Determine the (X, Y) coordinate at the center of the cell enclosing the given text.  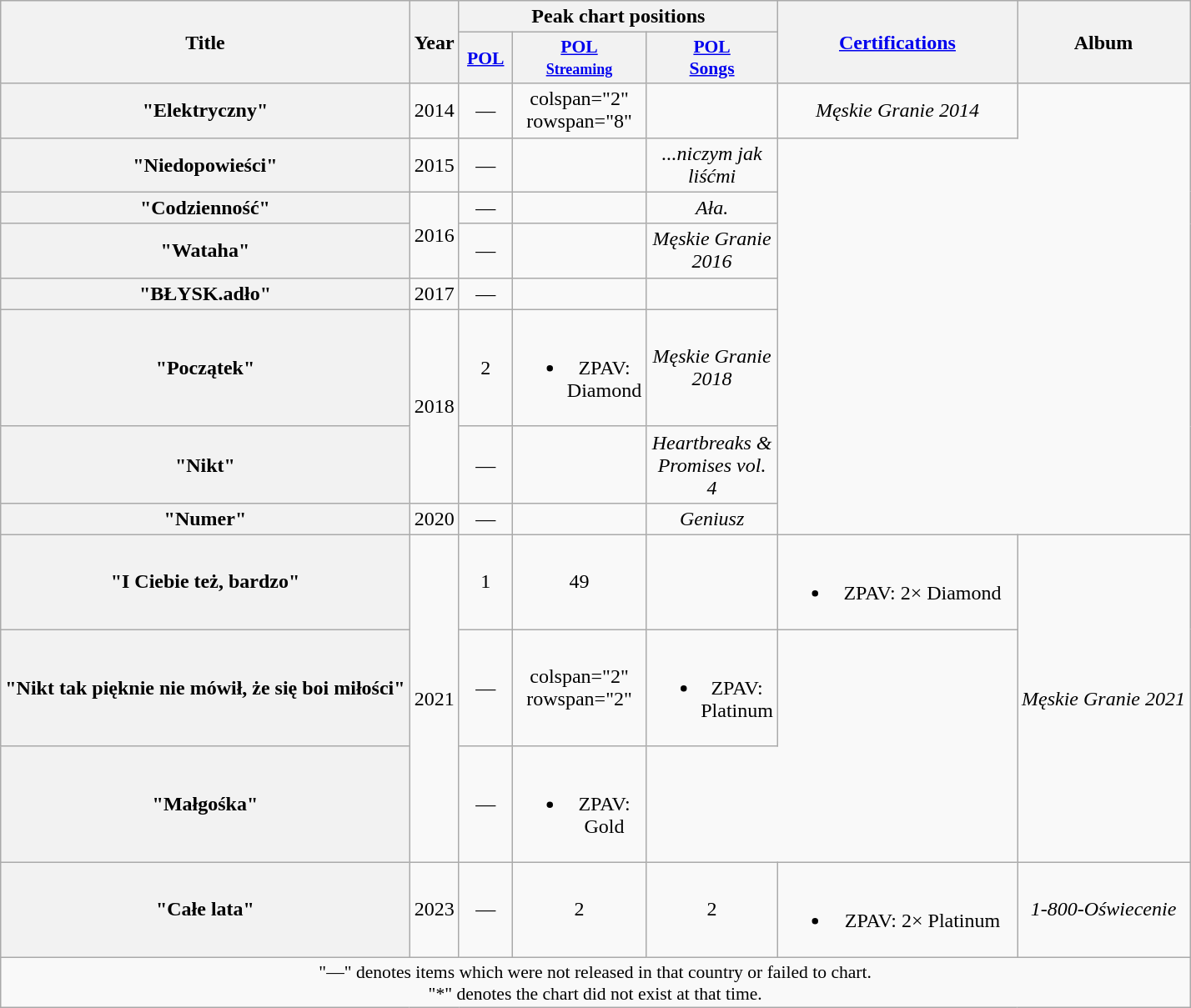
2015 (434, 165)
49 (579, 582)
"Elektryczny" (205, 110)
"Niedopowieści" (205, 165)
2020 (434, 519)
Męskie Granie 2014 (897, 110)
"Codzienność" (205, 208)
POL (485, 58)
"Początek" (205, 368)
Męskie Granie 2018 (712, 368)
Męskie Granie 2021 (1104, 699)
Album (1104, 42)
Title (205, 42)
...niczym jak liśćmi (712, 165)
colspan="2" rowspan="2" (579, 687)
2016 (434, 235)
"Nikt tak pięknie nie mówił, że się boi miłości" (205, 687)
Geniusz (712, 519)
"Nikt" (205, 464)
Peak chart positions (618, 17)
"—" denotes items which were not released in that country or failed to chart."*" denotes the chart did not exist at that time. (595, 982)
Year (434, 42)
ZPAV: Diamond (579, 368)
POLStreaming (579, 58)
ZPAV: Platinum (712, 687)
Heartbreaks & Promises vol. 4 (712, 464)
POLSongs (712, 58)
2017 (434, 293)
2014 (434, 110)
ZPAV: 2× Platinum (897, 910)
ZPAV: Gold (579, 805)
Certifications (897, 42)
"Numer" (205, 519)
1 (485, 582)
ZPAV: 2× Diamond (897, 582)
"Małgośka" (205, 805)
colspan="2" rowspan="8" (579, 110)
Ała. (712, 208)
1-800-Oświecenie (1104, 910)
Męskie Granie 2016 (712, 250)
2023 (434, 910)
"I Ciebie też, bardzo" (205, 582)
"Wataha" (205, 250)
2018 (434, 406)
"Całe lata" (205, 910)
"BŁYSK.adło" (205, 293)
2021 (434, 699)
